Capture the cell that displays the provided text and extract its [X, Y] central coordinate. 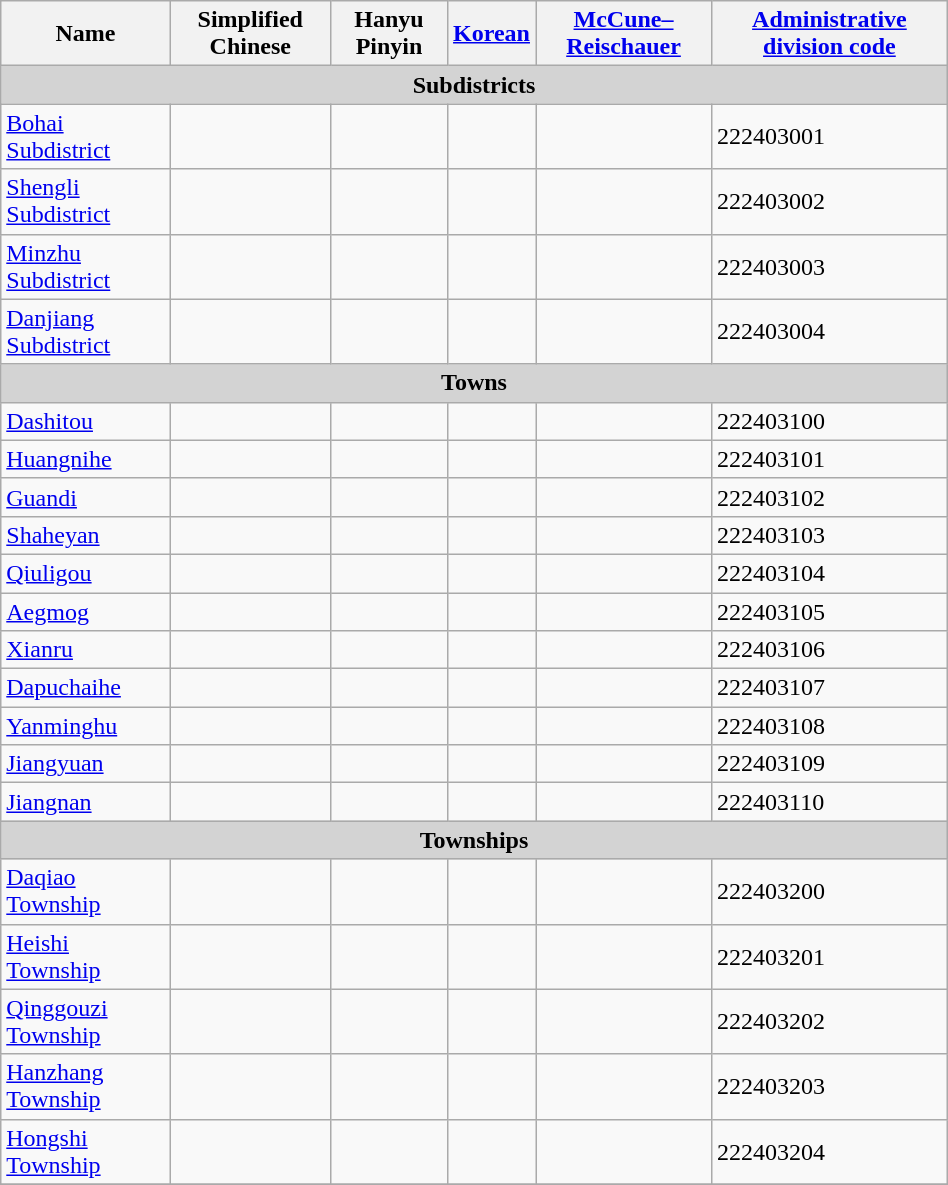
222403200 [830, 892]
Heishi Township [86, 956]
Jiangnan [86, 802]
Korean [492, 34]
222403105 [830, 611]
222403102 [830, 497]
Qiuligou [86, 573]
222403101 [830, 459]
222403203 [830, 1086]
222403003 [830, 266]
Name [86, 34]
Dapuchaihe [86, 688]
222403103 [830, 535]
Hongshi Township [86, 1152]
222403106 [830, 650]
222403201 [830, 956]
Huangnihe [86, 459]
222403001 [830, 136]
Subdistricts [474, 85]
222403108 [830, 726]
Shaheyan [86, 535]
222403202 [830, 1022]
McCune–Reischauer [624, 34]
Xianru [86, 650]
Minzhu Subdistrict [86, 266]
222403204 [830, 1152]
Daqiao Township [86, 892]
Hanyu Pinyin [388, 34]
Jiangyuan [86, 764]
Shengli Subdistrict [86, 202]
Dashitou [86, 421]
Bohai Subdistrict [86, 136]
222403110 [830, 802]
222403109 [830, 764]
Yanminghu [86, 726]
222403002 [830, 202]
Administrative division code [830, 34]
Qinggouzi Township [86, 1022]
222403004 [830, 332]
Danjiang Subdistrict [86, 332]
Simplified Chinese [250, 34]
222403104 [830, 573]
Aegmog [86, 611]
222403107 [830, 688]
Townships [474, 840]
222403100 [830, 421]
Towns [474, 383]
Hanzhang Township [86, 1086]
Guandi [86, 497]
